Return the [X, Y] coordinate for the center point of the cell that contains the specified text.  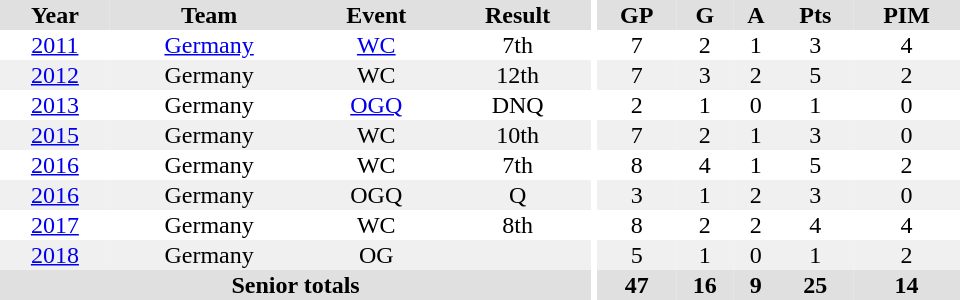
47 [637, 285]
2017 [55, 225]
2013 [55, 105]
12th [518, 75]
Event [376, 15]
GP [637, 15]
PIM [906, 15]
14 [906, 285]
OG [376, 255]
2012 [55, 75]
9 [756, 285]
2011 [55, 45]
A [756, 15]
Team [210, 15]
16 [705, 285]
Result [518, 15]
Senior totals [296, 285]
2015 [55, 135]
8th [518, 225]
2018 [55, 255]
Year [55, 15]
DNQ [518, 105]
Pts [816, 15]
25 [816, 285]
G [705, 15]
10th [518, 135]
Q [518, 195]
